Extract the (X, Y) coordinate from the center of the cell holding the provided text.  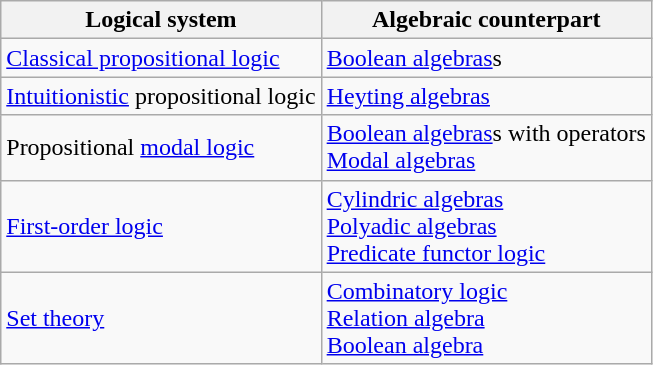
Propositional modal logic (161, 148)
First-order logic (161, 226)
Boolean algebrass (486, 58)
Combinatory logicRelation algebraBoolean algebra (486, 318)
Logical system (161, 20)
Algebraic counterpart (486, 20)
Intuitionistic propositional logic (161, 96)
Cylindric algebrasPolyadic algebrasPredicate functor logic (486, 226)
Classical propositional logic (161, 58)
Boolean algebrass with operatorsModal algebras (486, 148)
Set theory (161, 318)
Heyting algebras (486, 96)
